Determine the (x, y) coordinate at the center of the cell enclosing the given text.  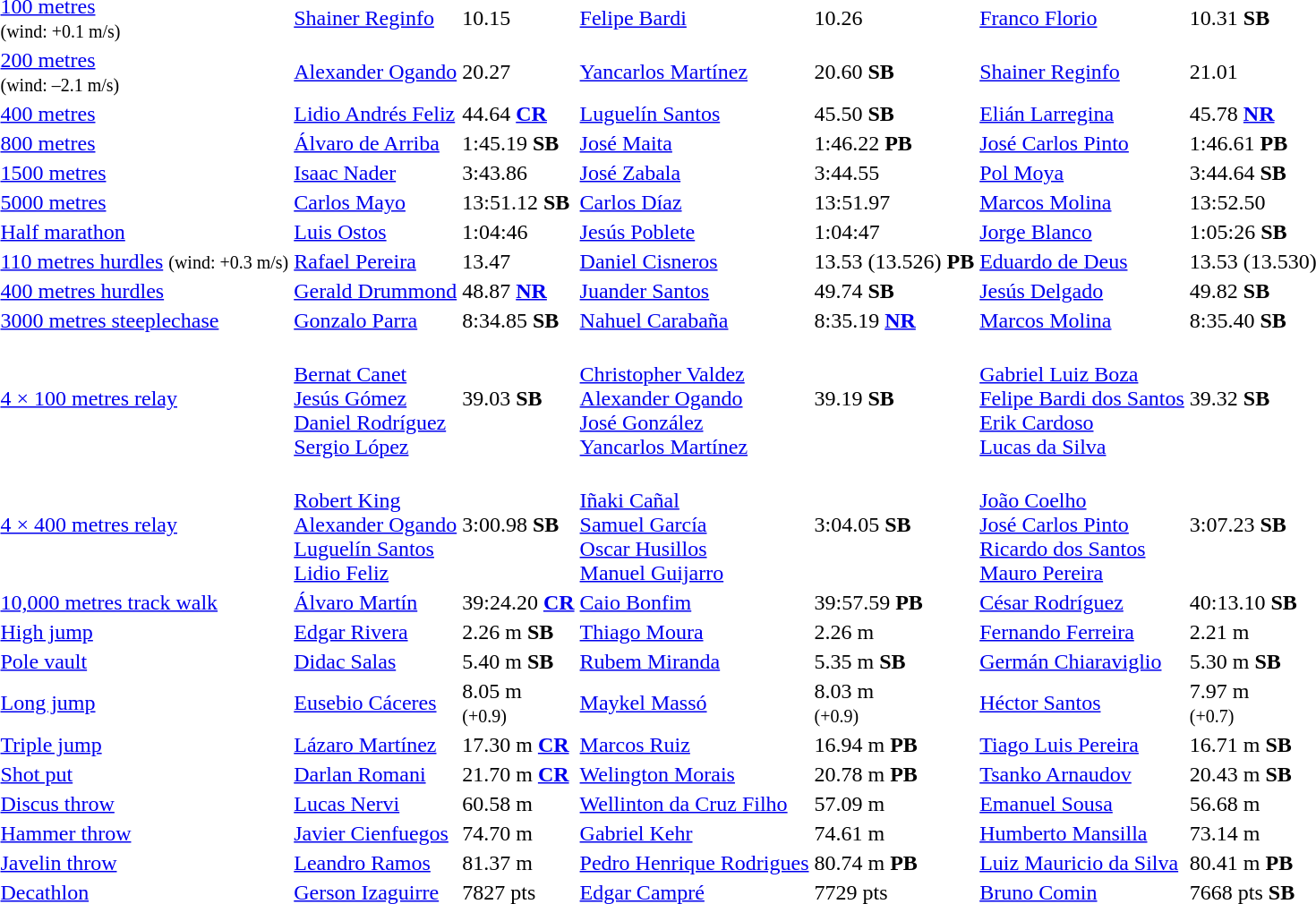
39.03 SB (518, 398)
74.61 m (894, 833)
Lidio Andrés Feliz (376, 114)
Rafael Pereira (376, 261)
Gerald Drummond (376, 291)
Fernando Ferreira (1082, 632)
Juander Santos (695, 291)
Iñaki CañalSamuel GarcíaOscar HusillosManuel Guijarro (695, 524)
Álvaro Martín (376, 602)
1:04:46 (518, 232)
3:00.98 SB (518, 524)
39:57.59 PB (894, 602)
Gabriel Kehr (695, 833)
Jesús Poblete (695, 232)
Welington Morais (695, 774)
13.47 (518, 261)
José Carlos Pinto (1082, 143)
57.09 m (894, 804)
3:04.05 SB (894, 524)
13:51.97 (894, 202)
39.19 SB (894, 398)
2.26 m (894, 632)
8.03 m(+0.9) (894, 704)
Pol Moya (1082, 173)
Caio Bonfim (695, 602)
Carlos Mayo (376, 202)
Tiago Luis Pereira (1082, 745)
5.40 m SB (518, 661)
Shainer Reginfo (1082, 72)
17.30 m CR (518, 745)
Álvaro de Arriba (376, 143)
Luguelín Santos (695, 114)
José Maita (695, 143)
Christopher ValdezAlexander OgandoJosé GonzálezYancarlos Martínez (695, 398)
5.35 m SB (894, 661)
49.74 SB (894, 291)
César Rodríguez (1082, 602)
Tsanko Arnaudov (1082, 774)
Javier Cienfuegos (376, 833)
Didac Salas (376, 661)
Nahuel Carabaña (695, 320)
Lucas Nervi (376, 804)
2.26 m SB (518, 632)
20.27 (518, 72)
3:43.86 (518, 173)
Eusebio Cáceres (376, 704)
Thiago Moura (695, 632)
74.70 m (518, 833)
Rubem Miranda (695, 661)
Luiz Mauricio da Silva (1082, 863)
8.05 m(+0.9) (518, 704)
Jesús Delgado (1082, 291)
45.50 SB (894, 114)
José Zabala (695, 173)
8:35.19 NR (894, 320)
60.58 m (518, 804)
Robert KingAlexander OgandoLuguelín SantosLidio Feliz (376, 524)
Carlos Díaz (695, 202)
Pedro Henrique Rodrigues (695, 863)
81.37 m (518, 863)
Daniel Cisneros (695, 261)
Jorge Blanco (1082, 232)
16.94 m PB (894, 745)
1:45.19 SB (518, 143)
Humberto Mansilla (1082, 833)
Bernat CanetJesús GómezDaniel RodríguezSergio López (376, 398)
13.53 (13.526) PB (894, 261)
20.78 m PB (894, 774)
Edgar Rivera (376, 632)
1:04:47 (894, 232)
Elián Larregina (1082, 114)
Darlan Romani (376, 774)
Maykel Massó (695, 704)
8:34.85 SB (518, 320)
80.74 m PB (894, 863)
3:44.55 (894, 173)
48.87 NR (518, 291)
Emanuel Sousa (1082, 804)
13:51.12 SB (518, 202)
Wellinton da Cruz Filho (695, 804)
Gabriel Luiz BozaFelipe Bardi dos SantosErik CardosoLucas da Silva (1082, 398)
Alexander Ogando (376, 72)
1:46.22 PB (894, 143)
Eduardo de Deus (1082, 261)
44.64 CR (518, 114)
João CoelhoJosé Carlos PintoRicardo dos SantosMauro Pereira (1082, 524)
Héctor Santos (1082, 704)
Lázaro Martínez (376, 745)
Isaac Nader (376, 173)
Luis Ostos (376, 232)
Gonzalo Parra (376, 320)
Germán Chiaraviglio (1082, 661)
Leandro Ramos (376, 863)
20.60 SB (894, 72)
Yancarlos Martínez (695, 72)
39:24.20 CR (518, 602)
21.70 m CR (518, 774)
Marcos Ruiz (695, 745)
